Provide the (X, Y) coordinate of the cell's center where the given text is located.  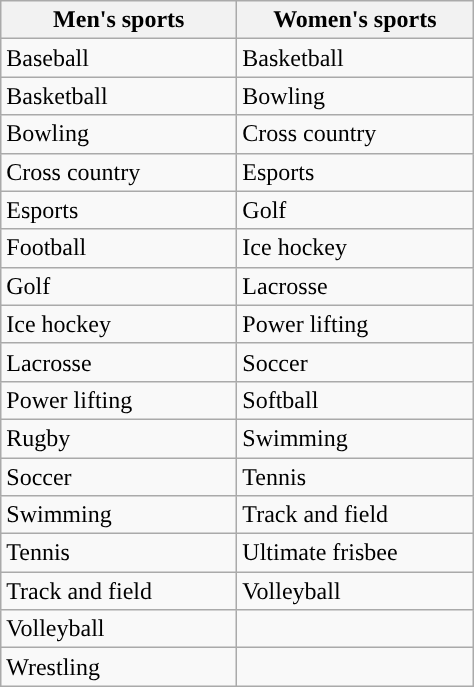
Baseball (119, 58)
Wrestling (119, 667)
Men's sports (119, 20)
Football (119, 248)
Rugby (119, 438)
Ultimate frisbee (355, 553)
Women's sports (355, 20)
Softball (355, 400)
